Search for the cell housing the specified text and yield its [X, Y] center coordinate. 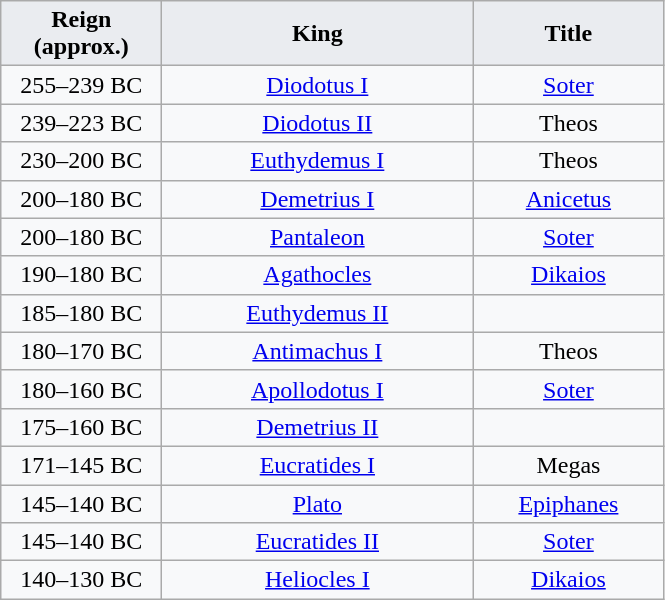
171–145 BC [82, 465]
Apollodotus I [318, 389]
King [318, 34]
185–180 BC [82, 313]
180–170 BC [82, 351]
239–223 BC [82, 123]
140–130 BC [82, 580]
190–180 BC [82, 275]
175–160 BC [82, 427]
Euthydemus I [318, 161]
Eucratides II [318, 542]
255–239 BC [82, 85]
Anicetus [568, 199]
Agathocles [318, 275]
Megas [568, 465]
230–200 BC [82, 161]
Epiphanes [568, 503]
Demetrius II [318, 427]
Antimachus I [318, 351]
Title [568, 34]
Diodotus II [318, 123]
Eucratides I [318, 465]
Pantaleon [318, 237]
Demetrius I [318, 199]
Plato [318, 503]
Diodotus I [318, 85]
Reign (approx.) [82, 34]
180–160 BC [82, 389]
Heliocles I [318, 580]
Euthydemus II [318, 313]
